From the cell containing the given text, extract its center point as [X, Y] coordinate. 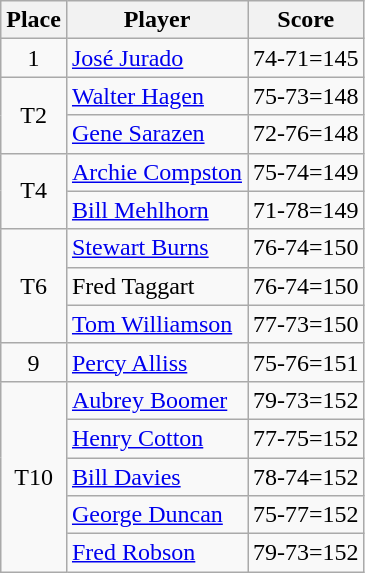
75-77=152 [306, 515]
77-73=150 [306, 324]
75-73=148 [306, 96]
Bill Davies [156, 477]
Place [34, 20]
Tom Williamson [156, 324]
José Jurado [156, 58]
Henry Cotton [156, 438]
Fred Taggart [156, 286]
75-76=151 [306, 362]
9 [34, 362]
Walter Hagen [156, 96]
78-74=152 [306, 477]
Archie Compston [156, 172]
Stewart Burns [156, 248]
T4 [34, 191]
Gene Sarazen [156, 134]
71-78=149 [306, 210]
74-71=145 [306, 58]
T2 [34, 115]
George Duncan [156, 515]
Bill Mehlhorn [156, 210]
T6 [34, 286]
Score [306, 20]
Aubrey Boomer [156, 400]
77-75=152 [306, 438]
Player [156, 20]
Percy Alliss [156, 362]
72-76=148 [306, 134]
75-74=149 [306, 172]
T10 [34, 476]
Fred Robson [156, 553]
1 [34, 58]
